Scan for the cell matching the given text and deliver its [x, y] coordinate at center. 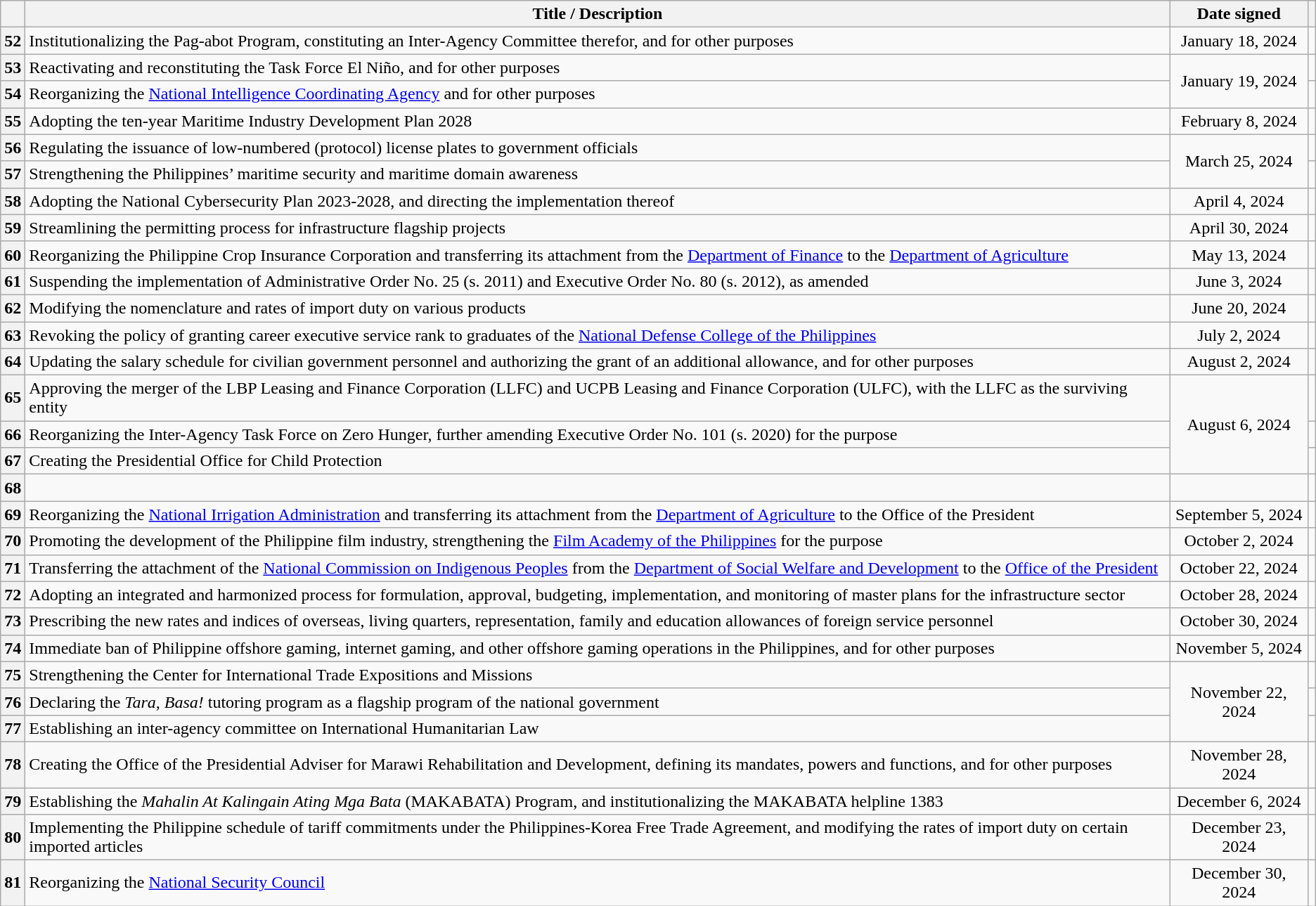
August 6, 2024 [1239, 425]
Streamlining the permitting process for infrastructure flagship projects [598, 228]
December 6, 2024 [1239, 801]
February 8, 2024 [1239, 121]
Immediate ban of Philippine offshore gaming, internet gaming, and other offshore gaming operations in the Philippines, and for other purposes [598, 648]
December 23, 2024 [1239, 838]
54 [13, 94]
December 30, 2024 [1239, 883]
77 [13, 728]
59 [13, 228]
64 [13, 362]
Suspending the implementation of Administrative Order No. 25 (s. 2011) and Executive Order No. 80 (s. 2012), as amended [598, 281]
Reorganizing the National Intelligence Coordinating Agency and for other purposes [598, 94]
68 [13, 488]
Promoting the development of the Philippine film industry, strengthening the Film Academy of the Philippines for the purpose [598, 541]
November 28, 2024 [1239, 765]
Adopting the ten-year Maritime Industry Development Plan 2028 [598, 121]
57 [13, 174]
Establishing an inter-agency committee on International Humanitarian Law [598, 728]
June 3, 2024 [1239, 281]
October 30, 2024 [1239, 621]
78 [13, 765]
Prescribing the new rates and indices of overseas, living quarters, representation, family and education allowances of foreign service personnel [598, 621]
January 19, 2024 [1239, 81]
July 2, 2024 [1239, 335]
60 [13, 254]
70 [13, 541]
71 [13, 568]
April 4, 2024 [1239, 201]
Title / Description [598, 14]
53 [13, 67]
May 13, 2024 [1239, 254]
74 [13, 648]
Reactivating and reconstituting the Task Force El Niño, and for other purposes [598, 67]
52 [13, 41]
Modifying the nomenclature and rates of import duty on various products [598, 308]
Adopting the National Cybersecurity Plan 2023-2028, and directing the implementation thereof [598, 201]
76 [13, 701]
October 2, 2024 [1239, 541]
65 [13, 398]
55 [13, 121]
October 28, 2024 [1239, 595]
October 22, 2024 [1239, 568]
75 [13, 675]
Establishing the Mahalin At Kalingain Ating Mga Bata (MAKABATA) Program, and institutionalizing the MAKABATA helpline 1383 [598, 801]
73 [13, 621]
March 25, 2024 [1239, 161]
Revoking the policy of granting career executive service rank to graduates of the National Defense College of the Philippines [598, 335]
June 20, 2024 [1239, 308]
79 [13, 801]
September 5, 2024 [1239, 515]
Reorganizing the National Security Council [598, 883]
62 [13, 308]
63 [13, 335]
66 [13, 434]
80 [13, 838]
Creating the Presidential Office for Child Protection [598, 461]
67 [13, 461]
November 22, 2024 [1239, 701]
November 5, 2024 [1239, 648]
April 30, 2024 [1239, 228]
Strengthening the Philippines’ maritime security and maritime domain awareness [598, 174]
81 [13, 883]
69 [13, 515]
Reorganizing the National Irrigation Administration and transferring its attachment from the Department of Agriculture to the Office of the President [598, 515]
Institutionalizing the Pag-abot Program, constituting an Inter-Agency Committee therefor, and for other purposes [598, 41]
58 [13, 201]
72 [13, 595]
August 2, 2024 [1239, 362]
January 18, 2024 [1239, 41]
Updating the salary schedule for civilian government personnel and authorizing the grant of an additional allowance, and for other purposes [598, 362]
56 [13, 148]
Declaring the Tara, Basa! tutoring program as a flagship program of the national government [598, 701]
Regulating the issuance of low-numbered (protocol) license plates to government officials [598, 148]
Strengthening the Center for International Trade Expositions and Missions [598, 675]
Date signed [1239, 14]
61 [13, 281]
Reorganizing the Inter-Agency Task Force on Zero Hunger, further amending Executive Order No. 101 (s. 2020) for the purpose [598, 434]
